Detect which cell encompasses the target text, then output its [X, Y] center coordinate. 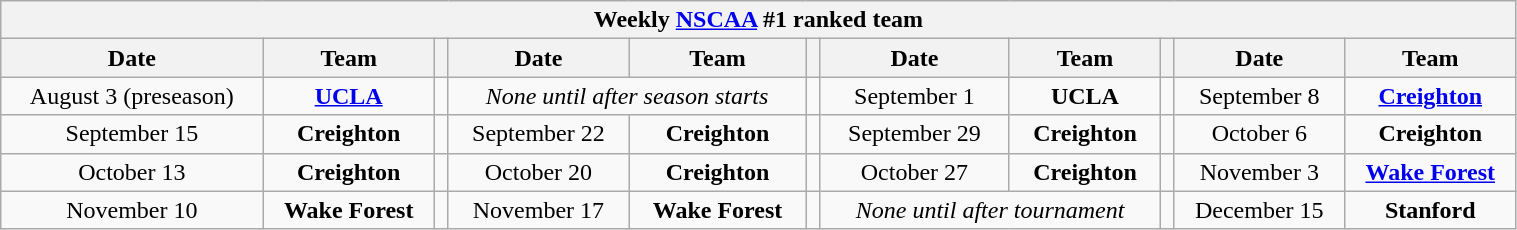
September 15 [132, 134]
August 3 (preseason) [132, 96]
October 6 [1259, 134]
November 3 [1259, 172]
September 22 [538, 134]
November 10 [132, 210]
None until after season starts [627, 96]
October 13 [132, 172]
September 8 [1259, 96]
November 17 [538, 210]
September 29 [915, 134]
October 27 [915, 172]
October 20 [538, 172]
Weekly NSCAA #1 ranked team [758, 20]
None until after tournament [990, 210]
September 1 [915, 96]
December 15 [1259, 210]
Stanford [1430, 210]
